Capture the cell that displays the provided text and extract its (x, y) central coordinate. 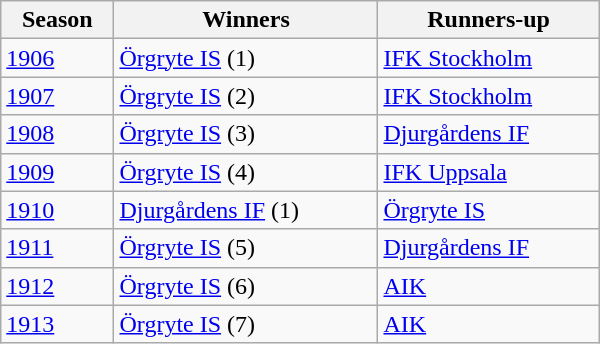
Örgryte IS (488, 210)
1912 (58, 286)
1910 (58, 210)
IFK Uppsala (488, 172)
1907 (58, 96)
Season (58, 20)
1911 (58, 248)
Örgryte IS (7) (246, 324)
Runners-up (488, 20)
1908 (58, 134)
Djurgårdens IF (1) (246, 210)
Örgryte IS (2) (246, 96)
Örgryte IS (3) (246, 134)
Örgryte IS (5) (246, 248)
1909 (58, 172)
Örgryte IS (6) (246, 286)
1906 (58, 58)
1913 (58, 324)
Örgryte IS (1) (246, 58)
Winners (246, 20)
Örgryte IS (4) (246, 172)
